Locate the cell with the specified text and output its (X, Y) center coordinate. 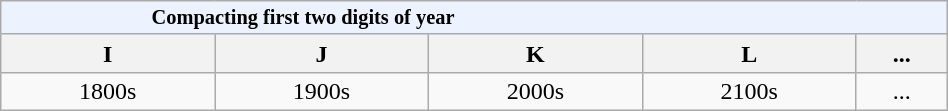
Compacting first two digits of year (474, 18)
1900s (322, 91)
J (322, 53)
K (535, 53)
I (108, 53)
2100s (749, 91)
2000s (535, 91)
1800s (108, 91)
L (749, 53)
